Return (X, Y) of the center of cell containing provided text 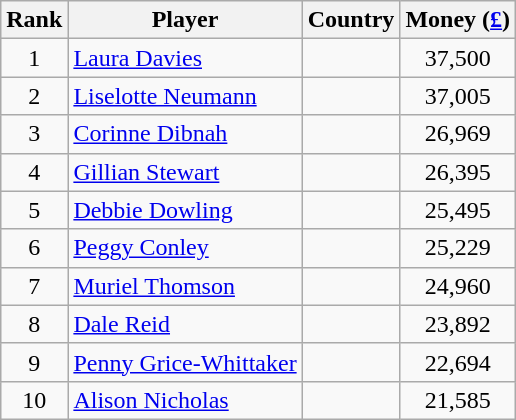
5 (34, 210)
Laura Davies (185, 58)
7 (34, 286)
3 (34, 134)
4 (34, 172)
Dale Reid (185, 324)
6 (34, 248)
Gillian Stewart (185, 172)
26,395 (458, 172)
25,495 (458, 210)
37,500 (458, 58)
23,892 (458, 324)
21,585 (458, 400)
Rank (34, 20)
37,005 (458, 96)
Liselotte Neumann (185, 96)
Penny Grice-Whittaker (185, 362)
Debbie Dowling (185, 210)
9 (34, 362)
Muriel Thomson (185, 286)
1 (34, 58)
Corinne Dibnah (185, 134)
Player (185, 20)
Peggy Conley (185, 248)
22,694 (458, 362)
2 (34, 96)
8 (34, 324)
Money (£) (458, 20)
Country (351, 20)
26,969 (458, 134)
25,229 (458, 248)
10 (34, 400)
24,960 (458, 286)
Alison Nicholas (185, 400)
